Provide the (x, y) coordinate of the cell's center where the given text is located.  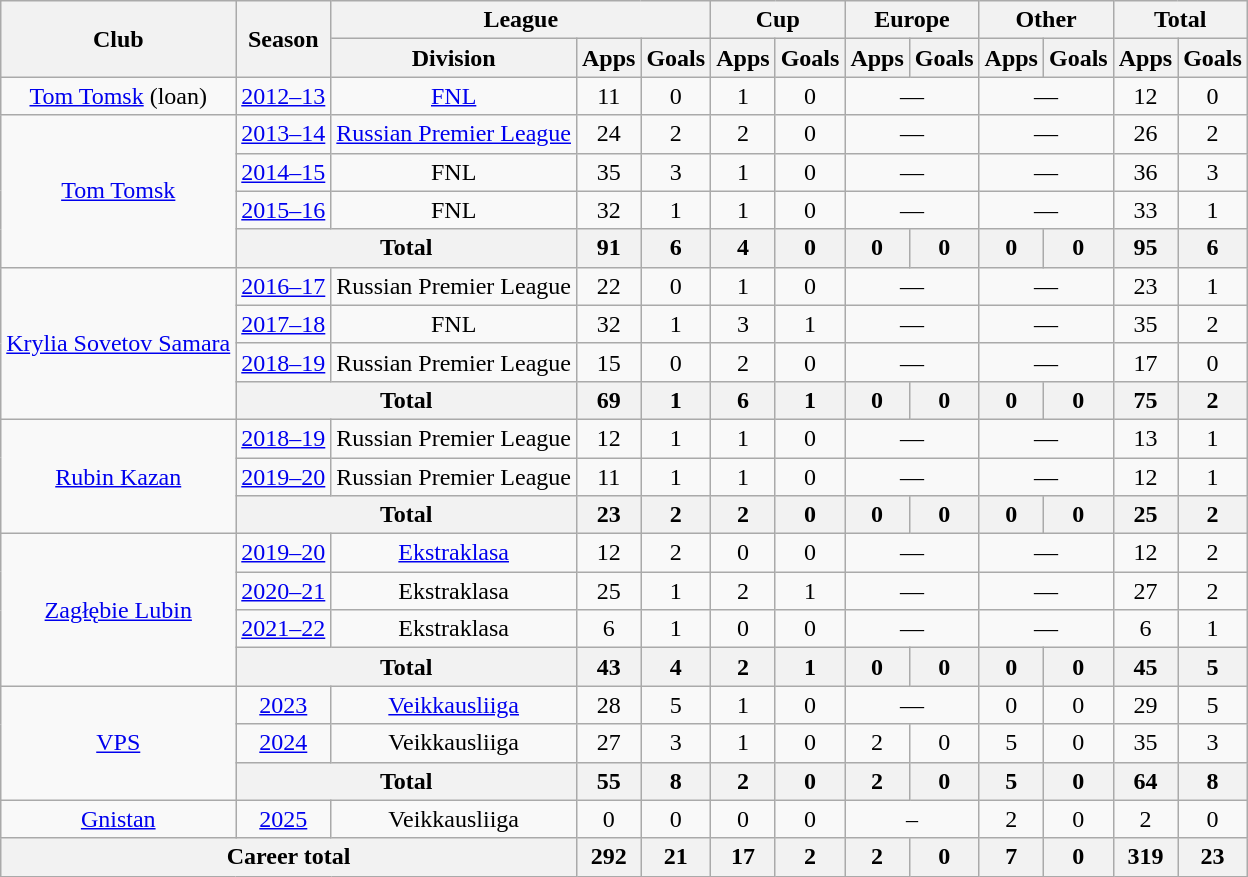
319 (1145, 857)
2021–22 (284, 629)
Career total (289, 857)
Tom Tomsk (118, 191)
29 (1145, 705)
Club (118, 39)
15 (608, 362)
2015–16 (284, 210)
2024 (284, 743)
Tom Tomsk (loan) (118, 96)
292 (608, 857)
2014–15 (284, 172)
VPS (118, 743)
13 (1145, 438)
75 (1145, 400)
Krylia Sovetov Samara (118, 343)
Gnistan (118, 819)
League (521, 20)
55 (608, 781)
69 (608, 400)
– (912, 819)
21 (676, 857)
64 (1145, 781)
Europe (912, 20)
28 (608, 705)
Season (284, 39)
2016–17 (284, 286)
Cup (778, 20)
7 (1011, 857)
33 (1145, 210)
22 (608, 286)
24 (608, 134)
2023 (284, 705)
43 (608, 667)
2025 (284, 819)
2017–18 (284, 324)
Zagłębie Lubin (118, 610)
45 (1145, 667)
36 (1145, 172)
Rubin Kazan (118, 476)
2020–21 (284, 591)
95 (1145, 248)
2013–14 (284, 134)
2012–13 (284, 96)
Other (1046, 20)
91 (608, 248)
26 (1145, 134)
Division (454, 58)
